Capture the cell that displays the provided text and extract its [X, Y] central coordinate. 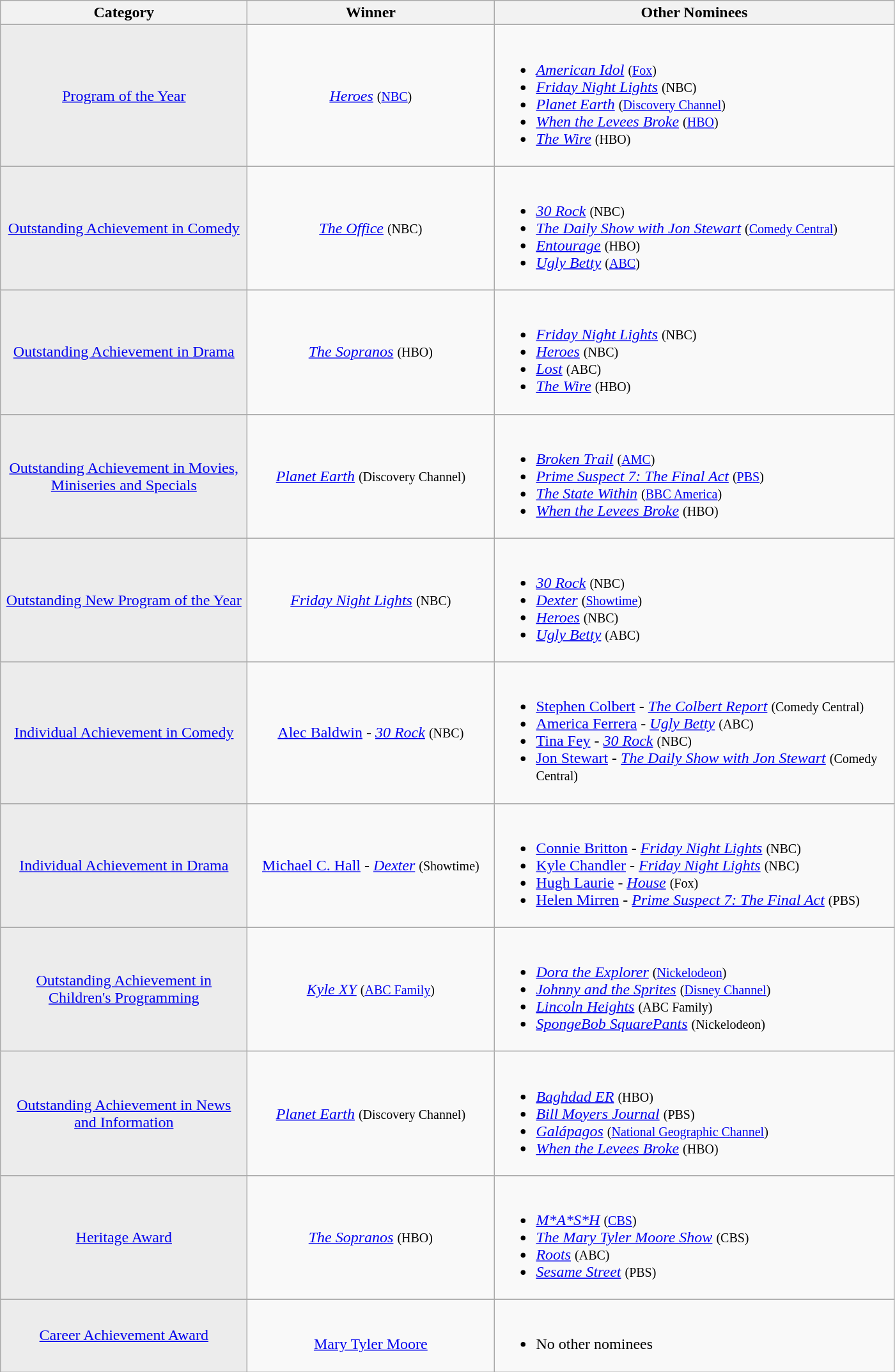
Outstanding Achievement in Comedy [124, 228]
Heritage Award [124, 1237]
Outstanding Achievement in Children's Programming [124, 989]
American Idol (Fox)Friday Night Lights (NBC)Planet Earth (Discovery Channel)When the Levees Broke (HBO)The Wire (HBO) [694, 96]
Individual Achievement in Comedy [124, 732]
Program of the Year [124, 96]
Alec Baldwin - 30 Rock (NBC) [371, 732]
Outstanding Achievement in Drama [124, 352]
M*A*S*H (CBS)The Mary Tyler Moore Show (CBS)Roots (ABC)Sesame Street (PBS) [694, 1237]
Outstanding Achievement in Movies, Miniseries and Specials [124, 476]
The Office (NBC) [371, 228]
Winner [371, 13]
Other Nominees [694, 13]
Broken Trail (AMC)Prime Suspect 7: The Final Act (PBS)The State Within (BBC America)When the Levees Broke (HBO) [694, 476]
Career Achievement Award [124, 1336]
Category [124, 13]
Friday Night Lights (NBC)Heroes (NBC)Lost (ABC)The Wire (HBO) [694, 352]
Outstanding New Program of the Year [124, 600]
Friday Night Lights (NBC) [371, 600]
No other nominees [694, 1336]
Individual Achievement in Drama [124, 865]
Mary Tyler Moore [371, 1336]
Dora the Explorer (Nickelodeon)Johnny and the Sprites (Disney Channel)Lincoln Heights (ABC Family)SpongeBob SquarePants (Nickelodeon) [694, 989]
30 Rock (NBC)The Daily Show with Jon Stewart (Comedy Central)Entourage (HBO)Ugly Betty (ABC) [694, 228]
Kyle XY (ABC Family) [371, 989]
Outstanding Achievement in News and Information [124, 1113]
Heroes (NBC) [371, 96]
Baghdad ER (HBO)Bill Moyers Journal (PBS)Galápagos (National Geographic Channel)When the Levees Broke (HBO) [694, 1113]
30 Rock (NBC)Dexter (Showtime)Heroes (NBC)Ugly Betty (ABC) [694, 600]
Michael C. Hall - Dexter (Showtime) [371, 865]
